Find where the given text appears and provide that cell's center as (X, Y) coordinate. 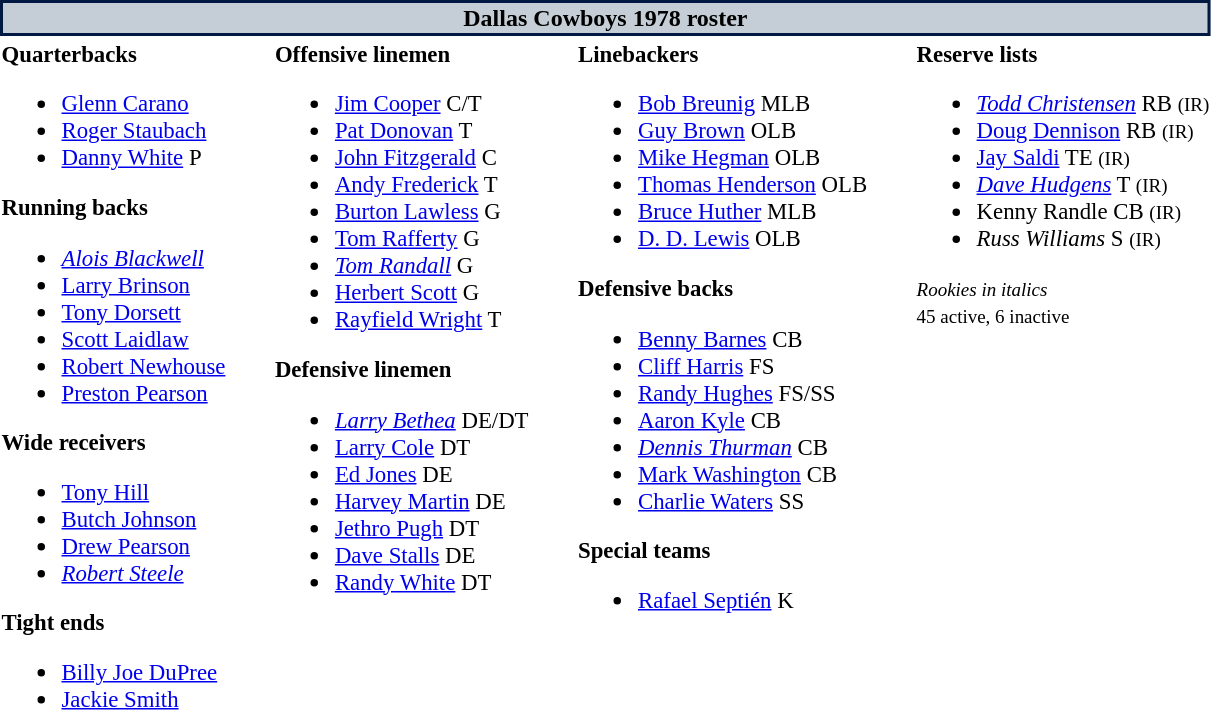
Dallas Cowboys 1978 roster (606, 18)
